Return the (x, y) coordinate for the center point of the cell that contains the specified text.  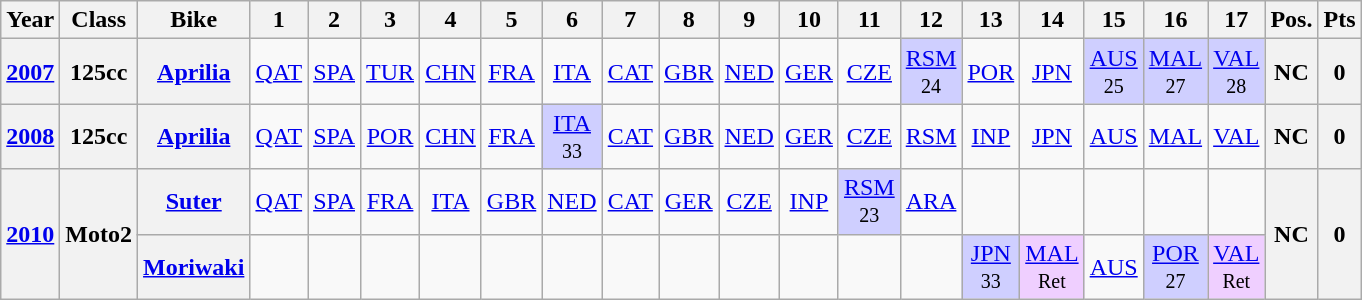
RSM (931, 136)
8 (689, 20)
15 (1114, 20)
2007 (30, 72)
ITA33 (572, 136)
12 (931, 20)
17 (1236, 20)
MAL (1175, 136)
14 (1052, 20)
2010 (30, 234)
5 (511, 20)
Moto2 (99, 234)
13 (991, 20)
Suter (194, 202)
Year (30, 20)
JPN33 (991, 266)
TUR (390, 72)
AUS25 (1114, 72)
RSM24 (931, 72)
Pts (1340, 20)
MALRet (1052, 266)
MAL27 (1175, 72)
6 (572, 20)
Pos. (1292, 20)
7 (630, 20)
3 (390, 20)
1 (279, 20)
11 (869, 20)
Class (99, 20)
2008 (30, 136)
10 (808, 20)
16 (1175, 20)
4 (451, 20)
Bike (194, 20)
VALRet (1236, 266)
VAL28 (1236, 72)
VAL (1236, 136)
Moriwaki (194, 266)
2 (334, 20)
POR27 (1175, 266)
RSM23 (869, 202)
9 (749, 20)
ARA (931, 202)
